Return [x, y] of the center of cell containing provided text 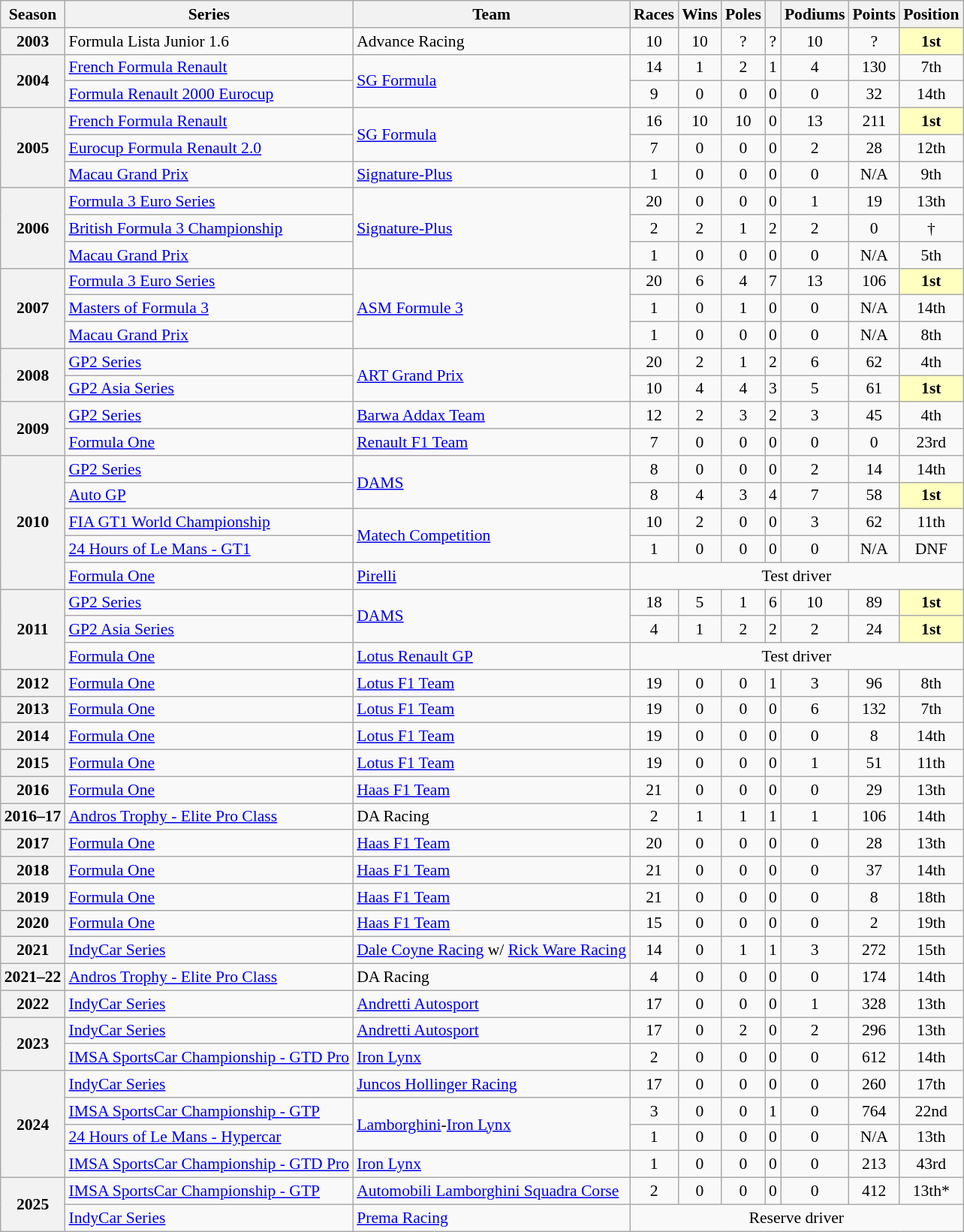
2017 [33, 844]
Juncos Hollinger Racing [491, 1084]
Formula Lista Junior 1.6 [209, 41]
2006 [33, 228]
Formula Renault 2000 Eurocup [209, 95]
412 [874, 1191]
23rd [931, 442]
213 [874, 1164]
Renault F1 Team [491, 442]
2010 [33, 523]
Position [931, 14]
43rd [931, 1164]
Series [209, 14]
2009 [33, 429]
Podiums [815, 14]
18th [931, 897]
Eurocup Formula Renault 2.0 [209, 148]
2012 [33, 683]
2015 [33, 764]
Prema Racing [491, 1218]
260 [874, 1084]
2007 [33, 308]
DNF [931, 550]
Advance Racing [491, 41]
Matech Competition [491, 536]
764 [874, 1111]
2013 [33, 709]
22nd [931, 1111]
Barwa Addax Team [491, 416]
FIA GT1 World Championship [209, 523]
Auto GP [209, 496]
2016–17 [33, 817]
Dale Coyne Racing w/ Rick Ware Racing [491, 950]
45 [874, 416]
12th [931, 148]
18 [654, 603]
2022 [33, 1004]
2021–22 [33, 977]
2011 [33, 629]
9 [654, 95]
Wins [700, 14]
24 Hours of Le Mans - Hypercar [209, 1137]
2008 [33, 375]
12 [654, 416]
24 [874, 630]
16 [654, 122]
58 [874, 496]
61 [874, 389]
British Formula 3 Championship [209, 228]
37 [874, 870]
19th [931, 923]
Races [654, 14]
132 [874, 709]
Team [491, 14]
89 [874, 603]
2025 [33, 1204]
2024 [33, 1124]
174 [874, 977]
2019 [33, 897]
130 [874, 68]
Reserve driver [797, 1218]
2014 [33, 736]
Poles [743, 14]
5th [931, 255]
328 [874, 1004]
2021 [33, 950]
29 [874, 790]
2003 [33, 41]
2004 [33, 81]
ASM Formule 3 [491, 308]
Lamborghini-Iron Lynx [491, 1125]
96 [874, 683]
2005 [33, 149]
9th [931, 175]
2023 [33, 1044]
296 [874, 1031]
Season [33, 14]
2016 [33, 790]
† [931, 228]
51 [874, 764]
13th* [931, 1191]
Lotus Renault GP [491, 656]
2020 [33, 923]
612 [874, 1058]
Pirelli [491, 576]
17th [931, 1084]
24 Hours of Le Mans - GT1 [209, 550]
211 [874, 122]
Automobili Lamborghini Squadra Corse [491, 1191]
15 [654, 923]
272 [874, 950]
32 [874, 95]
Masters of Formula 3 [209, 309]
15th [931, 950]
Points [874, 14]
ART Grand Prix [491, 375]
2018 [33, 870]
